Return [x, y] of the center of cell containing provided text 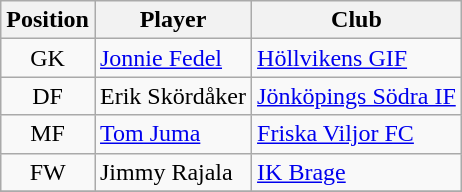
Höllvikens GIF [357, 58]
Tom Juma [172, 134]
GK [48, 58]
MF [48, 134]
Position [48, 20]
Jimmy Rajala [172, 172]
Club [357, 20]
IK Brage [357, 172]
Erik Skördåker [172, 96]
Jönköpings Södra IF [357, 96]
Jonnie Fedel [172, 58]
Player [172, 20]
DF [48, 96]
Friska Viljor FC [357, 134]
FW [48, 172]
